Provide the (X, Y) coordinate of the cell's center where the given text is located.  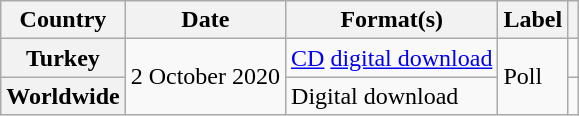
CD digital download (392, 58)
Worldwide (63, 96)
Poll (533, 77)
Format(s) (392, 20)
Digital download (392, 96)
Date (205, 20)
Country (63, 20)
Label (533, 20)
2 October 2020 (205, 77)
Turkey (63, 58)
